Locate the cell with the specified text and output its [x, y] center coordinate. 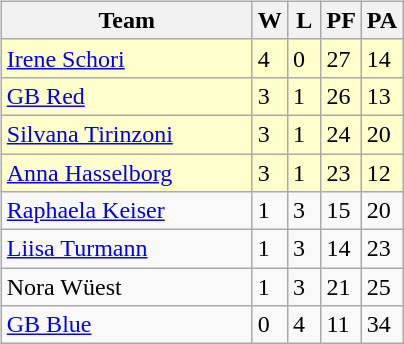
34 [382, 325]
W [270, 20]
15 [341, 211]
27 [341, 58]
Anna Hasselborg [126, 173]
12 [382, 173]
13 [382, 96]
Raphaela Keiser [126, 211]
PF [341, 20]
Irene Schori [126, 58]
Liisa Turmann [126, 249]
PA [382, 20]
25 [382, 287]
21 [341, 287]
L [304, 20]
Team [126, 20]
24 [341, 134]
GB Red [126, 96]
GB Blue [126, 325]
Silvana Tirinzoni [126, 134]
Nora Wüest [126, 287]
26 [341, 96]
11 [341, 325]
